Search for the cell housing the specified text and yield its (X, Y) center coordinate. 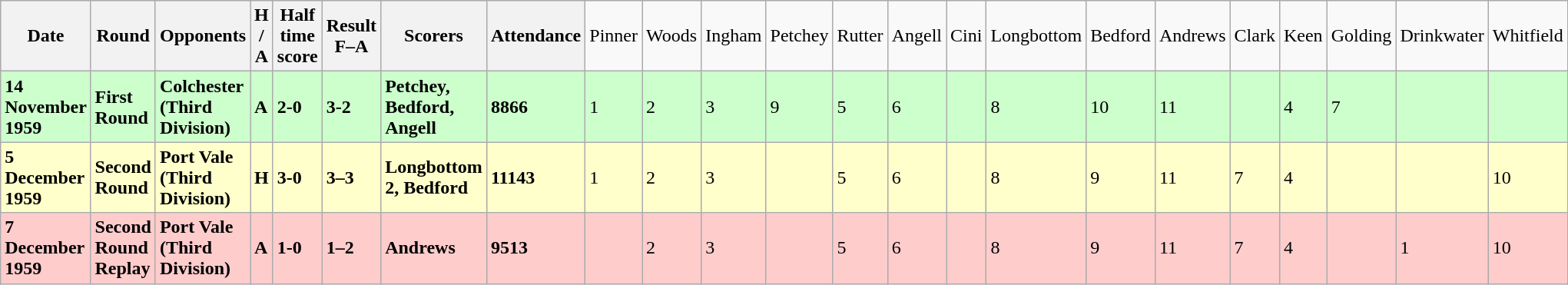
Second Round (123, 177)
Second Round Replay (123, 248)
3-0 (297, 177)
Keen (1303, 36)
Petchey, Bedford, Angell (434, 107)
3-2 (351, 107)
Whitfield (1527, 36)
Golding (1361, 36)
Half time score (297, 36)
Longbottom (1036, 36)
1–2 (351, 248)
Cini (966, 36)
Ingham (734, 36)
Pinner (614, 36)
1-0 (297, 248)
ResultF–A (351, 36)
Angell (917, 36)
Scorers (434, 36)
Petchey (799, 36)
Colchester (Third Division) (203, 107)
H / A (262, 36)
Bedford (1121, 36)
Round (123, 36)
Date (46, 36)
Clark (1255, 36)
2-0 (297, 107)
Opponents (203, 36)
3–3 (351, 177)
11143 (535, 177)
9513 (535, 248)
Attendance (535, 36)
7 December 1959 (46, 248)
14 November 1959 (46, 107)
5 December 1959 (46, 177)
First Round (123, 107)
8866 (535, 107)
Longbottom 2, Bedford (434, 177)
H (262, 177)
Woods (671, 36)
Drinkwater (1442, 36)
Rutter (860, 36)
